Output the (X, Y) coordinate of the center of the cell containing the given text.  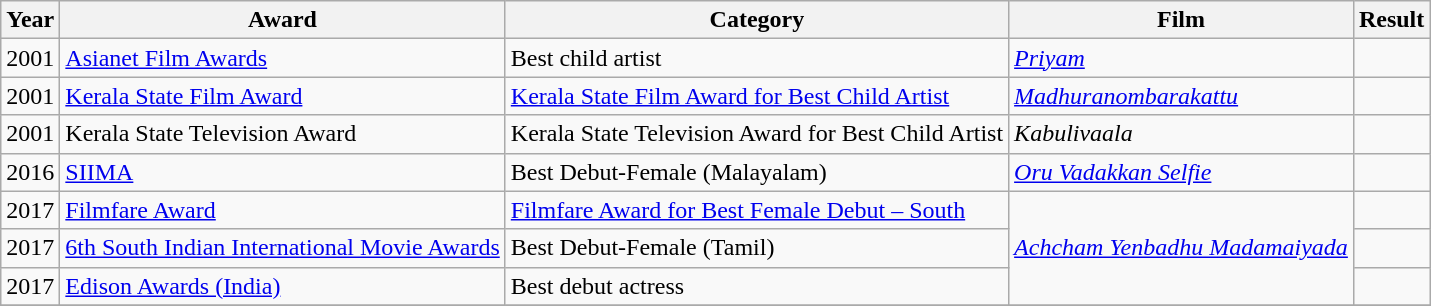
Kabulivaala (1182, 134)
Result (1391, 20)
Best Debut-Female (Tamil) (756, 248)
Film (1182, 20)
Madhuranombarakattu (1182, 96)
6th South Indian International Movie Awards (282, 248)
Priyam (1182, 58)
Best Debut-Female (Malayalam) (756, 172)
Year (30, 20)
Best child artist (756, 58)
Filmfare Award for Best Female Debut – South (756, 210)
Kerala State Film Award for Best Child Artist (756, 96)
Kerala State Television Award for Best Child Artist (756, 134)
Kerala State Television Award (282, 134)
Edison Awards (India) (282, 286)
2016 (30, 172)
Asianet Film Awards (282, 58)
Achcham Yenbadhu Madamaiyada (1182, 248)
Award (282, 20)
Oru Vadakkan Selfie (1182, 172)
Category (756, 20)
SIIMA (282, 172)
Kerala State Film Award (282, 96)
Best debut actress (756, 286)
Filmfare Award (282, 210)
